Output the [x, y] coordinate of the center of the cell containing the given text.  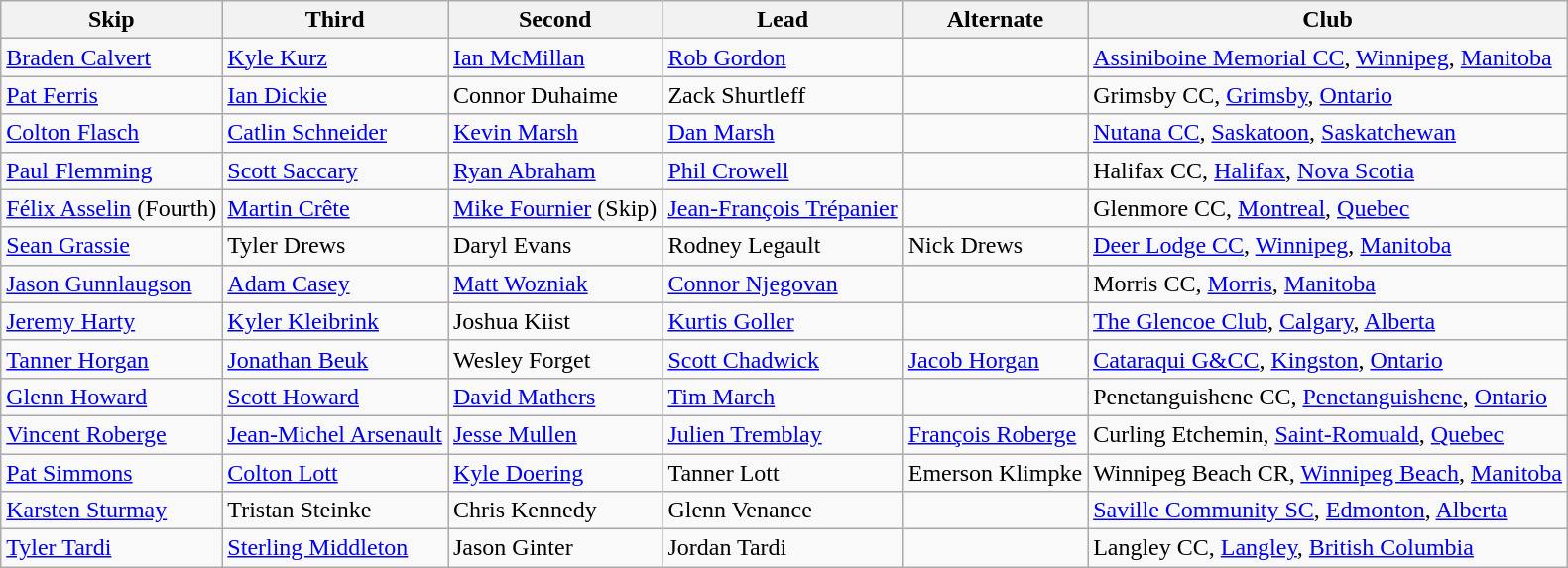
Karsten Sturmay [111, 511]
Emerson Klimpke [995, 473]
Kurtis Goller [783, 321]
Mike Fournier (Skip) [555, 208]
The Glencoe Club, Calgary, Alberta [1328, 321]
Winnipeg Beach CR, Winnipeg Beach, Manitoba [1328, 473]
Morris CC, Morris, Manitoba [1328, 284]
Second [555, 20]
Penetanguishene CC, Penetanguishene, Ontario [1328, 397]
Curling Etchemin, Saint-Romuald, Quebec [1328, 434]
Scott Howard [335, 397]
Tanner Lott [783, 473]
Alternate [995, 20]
Vincent Roberge [111, 434]
Jeremy Harty [111, 321]
Daryl Evans [555, 246]
Nick Drews [995, 246]
David Mathers [555, 397]
Jacob Horgan [995, 359]
Martin Crête [335, 208]
Tyler Tardi [111, 548]
Wesley Forget [555, 359]
Pat Simmons [111, 473]
Saville Community SC, Edmonton, Alberta [1328, 511]
Julien Tremblay [783, 434]
Glenn Venance [783, 511]
Glenmore CC, Montreal, Quebec [1328, 208]
Scott Saccary [335, 170]
Lead [783, 20]
Kyle Doering [555, 473]
Skip [111, 20]
Jesse Mullen [555, 434]
Connor Njegovan [783, 284]
Phil Crowell [783, 170]
Connor Duhaime [555, 95]
Adam Casey [335, 284]
Scott Chadwick [783, 359]
Jason Gunnlaugson [111, 284]
Ryan Abraham [555, 170]
François Roberge [995, 434]
Tristan Steinke [335, 511]
Tanner Horgan [111, 359]
Kyler Kleibrink [335, 321]
Joshua Kiist [555, 321]
Chris Kennedy [555, 511]
Third [335, 20]
Grimsby CC, Grimsby, Ontario [1328, 95]
Sean Grassie [111, 246]
Sterling Middleton [335, 548]
Paul Flemming [111, 170]
Langley CC, Langley, British Columbia [1328, 548]
Glenn Howard [111, 397]
Dan Marsh [783, 133]
Club [1328, 20]
Halifax CC, Halifax, Nova Scotia [1328, 170]
Matt Wozniak [555, 284]
Assiniboine Memorial CC, Winnipeg, Manitoba [1328, 57]
Zack Shurtleff [783, 95]
Kyle Kurz [335, 57]
Jean-François Trépanier [783, 208]
Rob Gordon [783, 57]
Cataraqui G&CC, Kingston, Ontario [1328, 359]
Jason Ginter [555, 548]
Jonathan Beuk [335, 359]
Colton Lott [335, 473]
Jean-Michel Arsenault [335, 434]
Kevin Marsh [555, 133]
Nutana CC, Saskatoon, Saskatchewan [1328, 133]
Deer Lodge CC, Winnipeg, Manitoba [1328, 246]
Ian Dickie [335, 95]
Pat Ferris [111, 95]
Tyler Drews [335, 246]
Rodney Legault [783, 246]
Félix Asselin (Fourth) [111, 208]
Braden Calvert [111, 57]
Colton Flasch [111, 133]
Tim March [783, 397]
Jordan Tardi [783, 548]
Ian McMillan [555, 57]
Catlin Schneider [335, 133]
